For the text-containing cell, return its midpoint in (x, y) coordinate format. 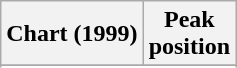
Peak position (189, 34)
Chart (1999) (72, 34)
